Output the [x, y] coordinate of the center of the cell containing the given text.  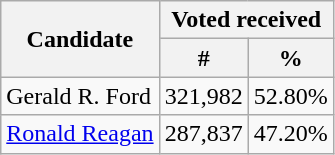
321,982 [204, 96]
# [204, 58]
287,837 [204, 134]
Gerald R. Ford [80, 96]
Ronald Reagan [80, 134]
52.80% [290, 96]
Candidate [80, 39]
% [290, 58]
Voted received [246, 20]
47.20% [290, 134]
